Output the (X, Y) coordinate of the center of the cell containing the given text.  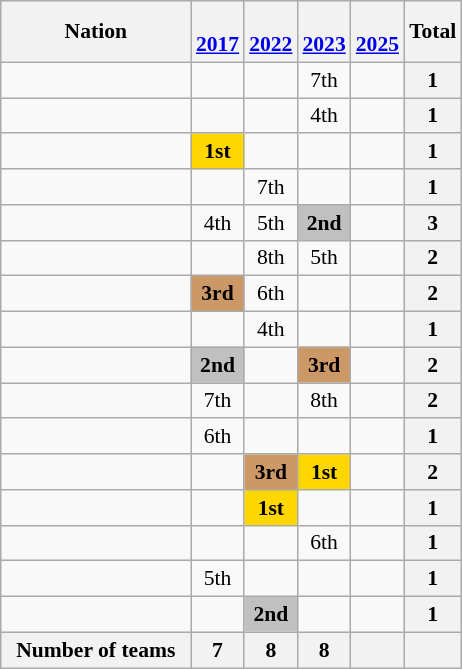
Total (432, 32)
2025 (378, 32)
7 (218, 650)
Nation (96, 32)
2017 (218, 32)
2023 (324, 32)
3 (432, 223)
2022 (270, 32)
Number of teams (96, 650)
